Extract the (X, Y) coordinate from the center of the cell holding the provided text.  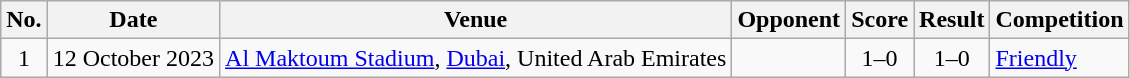
Venue (476, 20)
Score (880, 20)
Opponent (789, 20)
Date (133, 20)
12 October 2023 (133, 58)
Result (952, 20)
1 (24, 58)
No. (24, 20)
Competition (1060, 20)
Friendly (1060, 58)
Al Maktoum Stadium, Dubai, United Arab Emirates (476, 58)
